Find where the given text appears and provide that cell's center as (X, Y) coordinate. 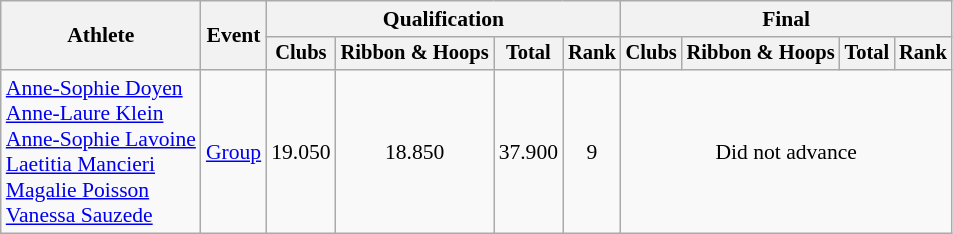
Qualification (443, 19)
Anne-Sophie Doyen Anne-Laure Klein Anne-Sophie Lavoine Laetitia Mancieri Magalie Poisson Vanessa Sauzede (101, 152)
9 (592, 152)
18.850 (415, 152)
Event (234, 36)
Group (234, 152)
19.050 (300, 152)
Final (786, 19)
37.900 (528, 152)
Athlete (101, 36)
Did not advance (786, 152)
